From the cell containing the given text, extract its center point as (X, Y) coordinate. 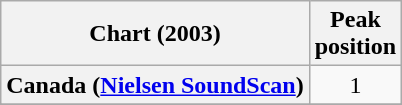
Canada (Nielsen SoundScan) (155, 85)
Chart (2003) (155, 34)
1 (355, 85)
Peakposition (355, 34)
